Find where the given text appears and provide that cell's center as [X, Y] coordinate. 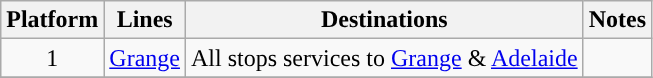
Grange [145, 58]
Notes [617, 20]
Lines [145, 20]
All stops services to Grange & Adelaide [384, 58]
Destinations [384, 20]
Platform [52, 20]
1 [52, 58]
